Provide the (X, Y) coordinate of the cell's center where the given text is located.  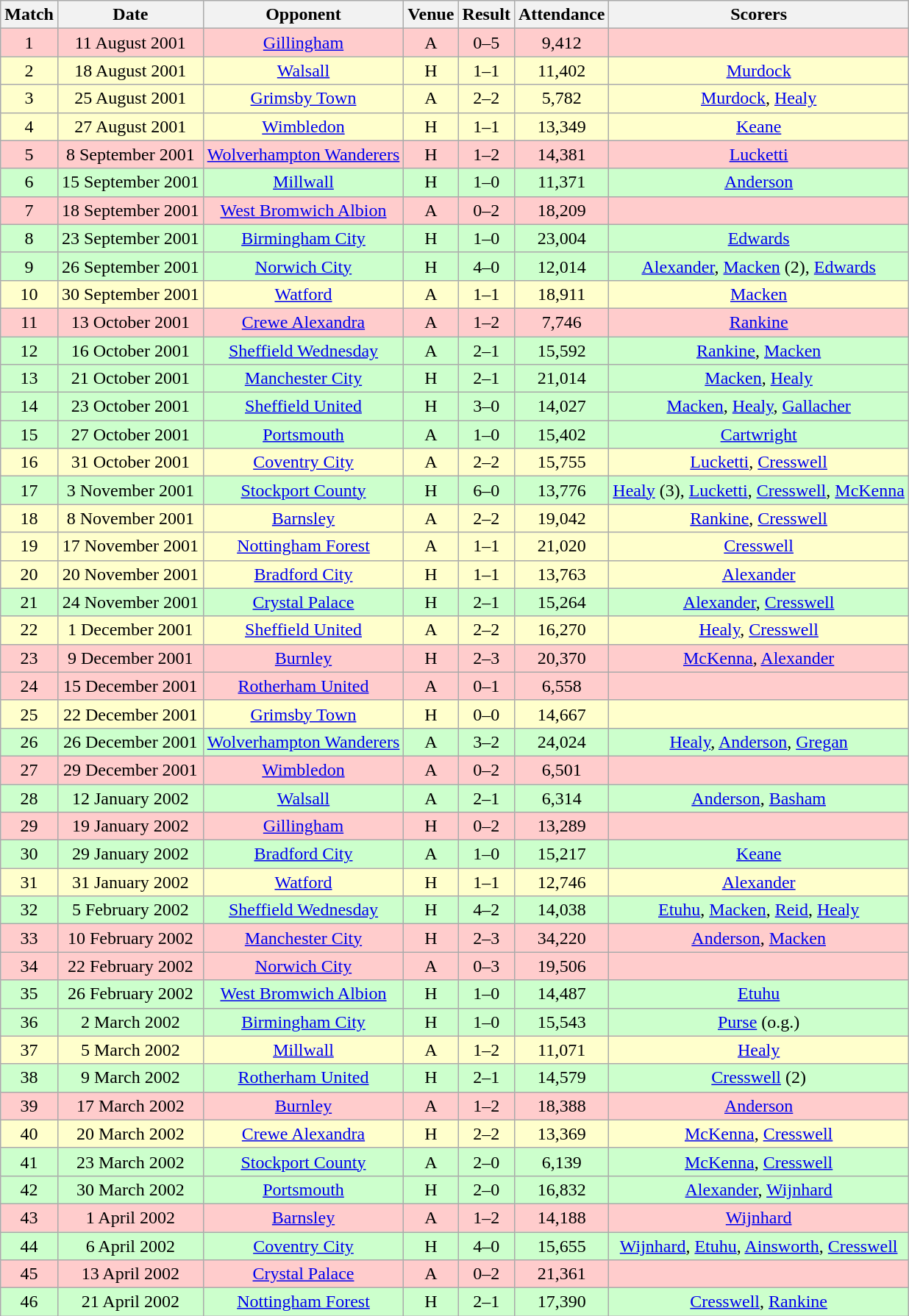
15,755 (561, 462)
9 (29, 266)
Rankine, Macken (759, 351)
9 December 2001 (130, 658)
35 (29, 994)
8 September 2001 (130, 154)
5 March 2002 (130, 1050)
Lucketti (759, 154)
12,014 (561, 266)
Etuhu (759, 994)
Macken (759, 294)
22 December 2001 (130, 714)
37 (29, 1050)
38 (29, 1078)
14,381 (561, 154)
2 March 2002 (130, 1022)
25 (29, 714)
21 October 2001 (130, 379)
6,558 (561, 686)
Alexander, Wijnhard (759, 1190)
27 August 2001 (130, 126)
14,188 (561, 1217)
4–2 (486, 910)
15,264 (561, 602)
13,289 (561, 826)
21 April 2002 (130, 1302)
27 October 2001 (130, 435)
Etuhu, Macken, Reid, Healy (759, 910)
5 (29, 154)
36 (29, 1022)
13 April 2002 (130, 1274)
32 (29, 910)
21,361 (561, 1274)
1 April 2002 (130, 1217)
Edwards (759, 238)
17 March 2002 (130, 1106)
Alexander, Cresswell (759, 602)
31 January 2002 (130, 882)
26 February 2002 (130, 994)
6 April 2002 (130, 1246)
13 October 2001 (130, 322)
6 (29, 182)
40 (29, 1134)
12,746 (561, 882)
14,027 (561, 407)
29 December 2001 (130, 770)
6,501 (561, 770)
0–5 (486, 43)
Scorers (759, 15)
15 December 2001 (130, 686)
Macken, Healy, Gallacher (759, 407)
16 (29, 462)
16,832 (561, 1190)
Result (486, 15)
30 (29, 854)
21,014 (561, 379)
Cresswell (759, 546)
2 (29, 71)
31 October 2001 (130, 462)
18,911 (561, 294)
Rankine, Cresswell (759, 518)
15,402 (561, 435)
26 September 2001 (130, 266)
21 (29, 602)
Wijnhard (759, 1217)
15,543 (561, 1022)
31 (29, 882)
Rankine (759, 322)
15,592 (561, 351)
27 (29, 770)
13,776 (561, 490)
30 September 2001 (130, 294)
14,667 (561, 714)
10 February 2002 (130, 938)
24 November 2001 (130, 602)
24,024 (561, 742)
25 August 2001 (130, 99)
34 (29, 966)
Match (29, 15)
6,314 (561, 798)
28 (29, 798)
7,746 (561, 322)
46 (29, 1302)
6,139 (561, 1162)
9,412 (561, 43)
Opponent (303, 15)
Murdock, Healy (759, 99)
29 January 2002 (130, 854)
12 (29, 351)
20,370 (561, 658)
20 November 2001 (130, 574)
16 October 2001 (130, 351)
Cartwright (759, 435)
26 (29, 742)
Healy, Anderson, Gregan (759, 742)
43 (29, 1217)
19,042 (561, 518)
23 October 2001 (130, 407)
8 (29, 238)
14,038 (561, 910)
17 November 2001 (130, 546)
17,390 (561, 1302)
23 March 2002 (130, 1162)
11 August 2001 (130, 43)
14,487 (561, 994)
20 March 2002 (130, 1134)
16,270 (561, 630)
30 March 2002 (130, 1190)
9 March 2002 (130, 1078)
17 (29, 490)
23 September 2001 (130, 238)
23,004 (561, 238)
Murdock (759, 71)
19 (29, 546)
0–0 (486, 714)
3–0 (486, 407)
18 (29, 518)
24 (29, 686)
20 (29, 574)
44 (29, 1246)
4 (29, 126)
1 (29, 43)
18,388 (561, 1106)
42 (29, 1190)
21,020 (561, 546)
34,220 (561, 938)
19 January 2002 (130, 826)
Purse (o.g.) (759, 1022)
5 February 2002 (130, 910)
13,369 (561, 1134)
13,763 (561, 574)
Healy (759, 1050)
45 (29, 1274)
0–1 (486, 686)
22 (29, 630)
23 (29, 658)
3 November 2001 (130, 490)
39 (29, 1106)
5,782 (561, 99)
Macken, Healy (759, 379)
Anderson, Macken (759, 938)
3–2 (486, 742)
15 September 2001 (130, 182)
3 (29, 99)
14 (29, 407)
Cresswell, Rankine (759, 1302)
13,349 (561, 126)
Cresswell (2) (759, 1078)
Wijnhard, Etuhu, Ainsworth, Cresswell (759, 1246)
12 January 2002 (130, 798)
11,071 (561, 1050)
Date (130, 15)
14,579 (561, 1078)
6–0 (486, 490)
29 (29, 826)
Venue (431, 15)
11,371 (561, 182)
18,209 (561, 210)
McKenna, Alexander (759, 658)
Alexander, Macken (2), Edwards (759, 266)
10 (29, 294)
Healy (3), Lucketti, Cresswell, McKenna (759, 490)
Attendance (561, 15)
18 August 2001 (130, 71)
0–3 (486, 966)
22 February 2002 (130, 966)
41 (29, 1162)
15,217 (561, 854)
7 (29, 210)
1 December 2001 (130, 630)
19,506 (561, 966)
Healy, Cresswell (759, 630)
11 (29, 322)
15,655 (561, 1246)
13 (29, 379)
8 November 2001 (130, 518)
15 (29, 435)
11,402 (561, 71)
Lucketti, Cresswell (759, 462)
33 (29, 938)
18 September 2001 (130, 210)
Anderson, Basham (759, 798)
26 December 2001 (130, 742)
